Find where the given text appears and provide that cell's center as (x, y) coordinate. 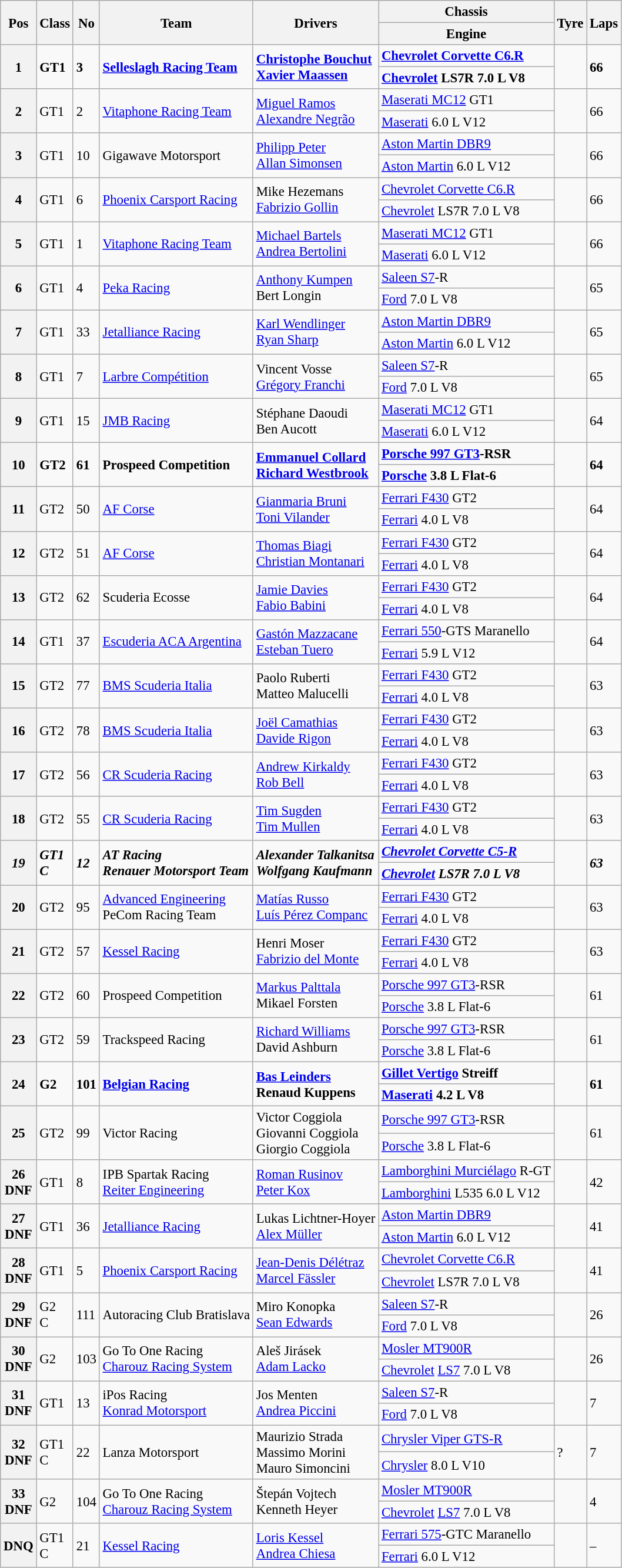
Bas Leinders Renaud Kuppens (315, 1083)
31DNF (19, 1403)
Team (176, 22)
Mike Hezemans Fabrizio Gollin (315, 200)
DNQ (19, 1546)
Matías Russo Luís Pérez Companc (315, 907)
Drivers (315, 22)
? (570, 1452)
Lukas Lichtner-Hoyer Alex Müller (315, 1226)
Chrysler 8.0 L V10 (467, 1466)
Tyre (570, 22)
Miro Konopka Sean Edwards (315, 1315)
Victor Racing (176, 1133)
Philipp Peter Allan Simonsen (315, 155)
27DNF (19, 1226)
51 (86, 553)
Jos Menten Andrea Piccini (315, 1403)
Ferrari 550-GTS Maranello (467, 631)
Stéphane Daoudi Ben Aucott (315, 421)
Henri Moser Fabrizio del Monte (315, 952)
Escuderia ACA Argentina (176, 642)
Jamie Davies Fabio Babini (315, 598)
Richard Williams David Ashburn (315, 1040)
Lamborghini L535 6.0 L V12 (467, 1193)
Chassis (467, 12)
Scuderia Ecosse (176, 598)
14 (19, 642)
Selleslagh Racing Team (176, 67)
99 (86, 1133)
Maserati 4.2 L V8 (467, 1095)
Class (55, 22)
32DNF (19, 1452)
95 (86, 907)
55 (86, 819)
Peka Racing (176, 288)
Christophe Bouchut Xavier Maassen (315, 67)
JMB Racing (176, 421)
Gillet Vertigo Streiff (467, 1073)
30DNF (19, 1359)
50 (86, 509)
33 (86, 332)
IPB Spartak Racing Reiter Engineering (176, 1182)
Lanza Motorsport (176, 1452)
Markus Palttala Mikael Forsten (315, 995)
Engine (467, 34)
Michael Bartels Andrea Bertolini (315, 243)
Trackspeed Racing (176, 1040)
Ferrari 6.0 L V12 (467, 1557)
Vincent Vosse Grégory Franchi (315, 376)
17 (19, 774)
36 (86, 1226)
28DNF (19, 1270)
19 (19, 863)
AT Racing Renauer Motorsport Team (176, 863)
42 (604, 1182)
37 (86, 642)
25 (19, 1133)
104 (86, 1501)
Ferrari 575-GTC Maranello (467, 1534)
Paolo Ruberti Matteo Malucelli (315, 686)
Pos (19, 22)
62 (86, 598)
Andrew Kirkaldy Rob Bell (315, 774)
Štepán Vojtech Kenneth Heyer (315, 1501)
Aleš Jirásek Adam Lacko (315, 1359)
26DNF (19, 1182)
77 (86, 686)
59 (86, 1040)
Lamborghini Murciélago R-GT (467, 1171)
Larbre Compétition (176, 376)
24 (19, 1083)
Victor Coggiola Giovanni Coggiola Giorgio Coggiola (315, 1133)
Karl Wendlinger Ryan Sharp (315, 332)
29DNF (19, 1315)
Maurizio Strada Massimo Morini Mauro Simoncini (315, 1452)
Gianmaria Bruni Toni Vilander (315, 509)
Loris Kessel Andrea Chiesa (315, 1546)
Chrysler Viper GTS-R (467, 1439)
9 (19, 421)
33DNF (19, 1501)
Miguel Ramos Alexandre Negrão (315, 111)
18 (19, 819)
Belgian Racing (176, 1083)
111 (86, 1315)
56 (86, 774)
Laps (604, 22)
No (86, 22)
Joël Camathias Davide Rigon (315, 730)
16 (19, 730)
Emmanuel Collard Richard Westbrook (315, 465)
Anthony Kumpen Bert Longin (315, 288)
23 (19, 1040)
20 (19, 907)
Tim Sugden Tim Mullen (315, 819)
101 (86, 1083)
Gigawave Motorsport (176, 155)
Autoracing Club Bratislava (176, 1315)
60 (86, 995)
78 (86, 730)
Ferrari 5.9 L V12 (467, 653)
Chevrolet Corvette C5-R (467, 852)
Jean-Denis Délétraz Marcel Fässler (315, 1270)
11 (19, 509)
iPos Racing Konrad Motorsport (176, 1403)
103 (86, 1359)
G2C (55, 1315)
57 (86, 952)
– (604, 1546)
Advanced Engineering PeCom Racing Team (176, 907)
Gastón Mazzacane Esteban Tuero (315, 642)
Thomas Biagi Christian Montanari (315, 553)
Alexander Talkanitsa Wolfgang Kaufmann (315, 863)
Roman Rusinov Peter Kox (315, 1182)
